Find where the given text appears and provide that cell's center as [X, Y] coordinate. 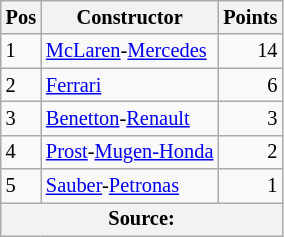
4 [21, 152]
Points [250, 17]
Benetton-Renault [130, 118]
6 [250, 85]
Constructor [130, 17]
Pos [21, 17]
5 [21, 186]
Prost-Mugen-Honda [130, 152]
14 [250, 51]
Ferrari [130, 85]
Sauber-Petronas [130, 186]
Source: [142, 219]
McLaren-Mercedes [130, 51]
